Pinpoint the cell where the given text exists, returning its [x, y] midpoint coordinate. 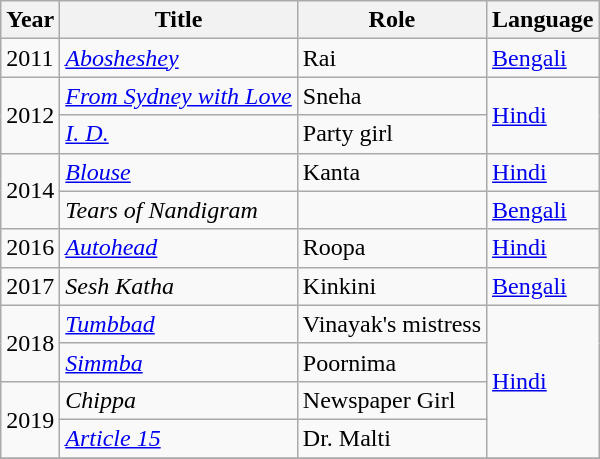
2011 [30, 58]
I. D. [178, 134]
Sesh Katha [178, 286]
Newspaper Girl [392, 400]
Kinkini [392, 286]
Rai [392, 58]
Sneha [392, 96]
2017 [30, 286]
Chippa [178, 400]
Year [30, 20]
Blouse [178, 172]
Tumbbad [178, 324]
2016 [30, 248]
Tears of Nandigram [178, 210]
2014 [30, 191]
Dr. Malti [392, 438]
2019 [30, 419]
Article 15 [178, 438]
From Sydney with Love [178, 96]
Poornima [392, 362]
Simmba [178, 362]
Party girl [392, 134]
Vinayak's mistress [392, 324]
Language [543, 20]
Kanta [392, 172]
2018 [30, 343]
Roopa [392, 248]
Title [178, 20]
Abosheshey [178, 58]
Autohead [178, 248]
2012 [30, 115]
Role [392, 20]
